Search for the cell housing the specified text and yield its (x, y) center coordinate. 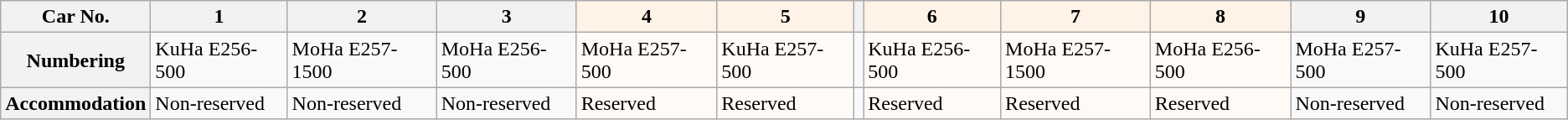
8 (1220, 17)
3 (506, 17)
10 (1499, 17)
6 (932, 17)
Accommodation (75, 103)
1 (219, 17)
9 (1360, 17)
Car No. (75, 17)
Numbering (75, 60)
7 (1075, 17)
4 (647, 17)
2 (362, 17)
5 (786, 17)
